Pinpoint the cell where the given text exists, returning its [x, y] midpoint coordinate. 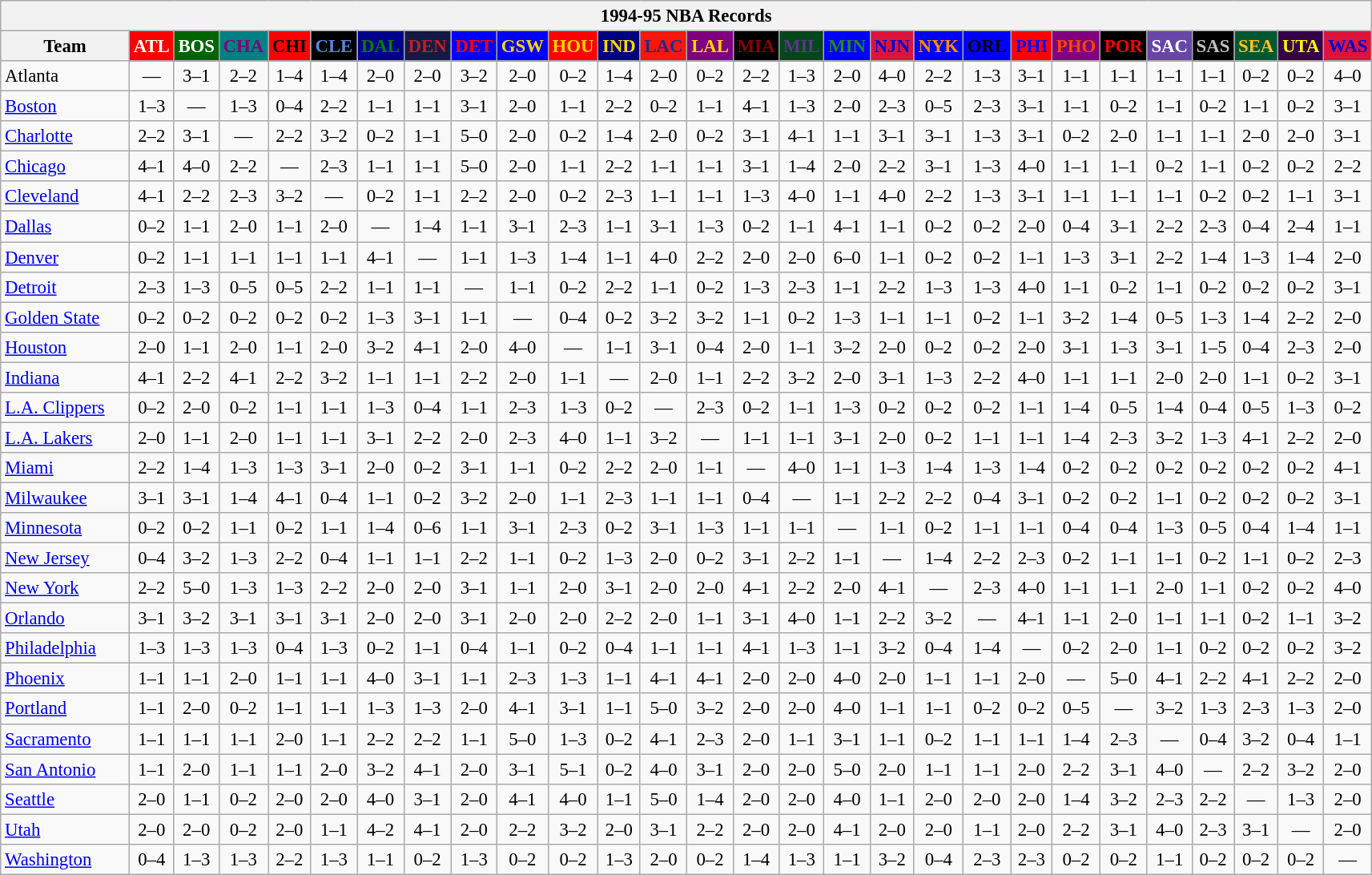
Atlanta [66, 76]
POR [1123, 46]
PHO [1076, 46]
CLE [333, 46]
Philadelphia [66, 648]
1994-95 NBA Records [686, 16]
5–1 [573, 769]
PHI [1032, 46]
6–0 [847, 257]
DET [474, 46]
CHA [243, 46]
Seattle [66, 799]
L.A. Lakers [66, 437]
New York [66, 588]
SEA [1256, 46]
GSW [522, 46]
ATL [151, 46]
Milwaukee [66, 498]
L.A. Clippers [66, 408]
Miami [66, 468]
Golden State [66, 317]
Portland [66, 709]
0–6 [428, 528]
ORL [987, 46]
CHI [289, 46]
Cleveland [66, 196]
BOS [196, 46]
SAS [1213, 46]
1–5 [1213, 347]
SAC [1169, 46]
NYK [939, 46]
LAC [663, 46]
2–4 [1301, 227]
MIL [802, 46]
Utah [66, 829]
Washington [66, 860]
Chicago [66, 167]
Denver [66, 257]
WAS [1348, 46]
Detroit [66, 287]
HOU [573, 46]
New Jersey [66, 558]
Dallas [66, 227]
Boston [66, 107]
UTA [1301, 46]
San Antonio [66, 769]
MIN [847, 46]
Sacramento [66, 739]
DAL [381, 46]
Indiana [66, 377]
4–2 [381, 829]
Team [66, 46]
Houston [66, 347]
Charlotte [66, 136]
LAL [710, 46]
IND [619, 46]
NJN [892, 46]
Orlando [66, 619]
DEN [428, 46]
Minnesota [66, 528]
MIA [756, 46]
Phoenix [66, 679]
